Pinpoint the cell where the given text exists, returning its [X, Y] midpoint coordinate. 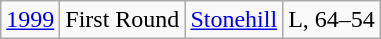
Stonehill [234, 20]
First Round [122, 20]
1999 [30, 20]
L, 64–54 [332, 20]
